Return the (X, Y) coordinate for the center point of the cell that contains the specified text.  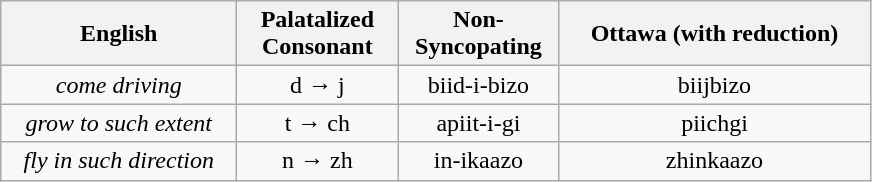
zhinkaazo (714, 161)
Palatalized Consonant (318, 34)
piichgi (714, 123)
t → ch (318, 123)
Non-Syncopating (478, 34)
grow to such extent (119, 123)
n → zh (318, 161)
fly in such direction (119, 161)
apiit-i-gi (478, 123)
d → j (318, 85)
English (119, 34)
in-ikaazo (478, 161)
come driving (119, 85)
biid-i-bizo (478, 85)
Ottawa (with reduction) (714, 34)
biijbizo (714, 85)
